Return [X, Y] of the center of cell containing provided text 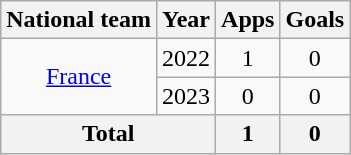
Year [186, 20]
2023 [186, 96]
France [79, 77]
Total [108, 134]
Goals [315, 20]
Apps [248, 20]
National team [79, 20]
2022 [186, 58]
